Find where the given text appears and provide that cell's center as (X, Y) coordinate. 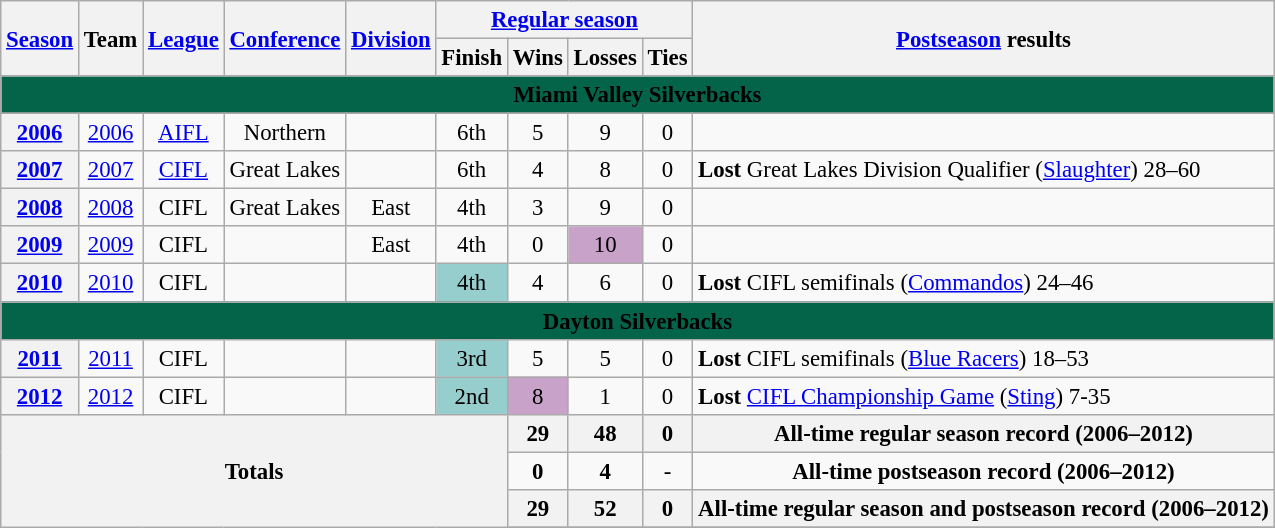
48 (605, 433)
10 (605, 245)
Conference (285, 38)
3 (538, 208)
3rd (472, 358)
All-time postseason record (2006–2012) (984, 471)
52 (605, 509)
Division (391, 38)
AIFL (184, 133)
Miami Valley Silverbacks (638, 95)
6 (605, 283)
All-time regular season record (2006–2012) (984, 433)
Wins (538, 58)
Losses (605, 58)
Northern (285, 133)
All-time regular season and postseason record (2006–2012) (984, 509)
Lost CIFL semifinals (Commandos) 24–46 (984, 283)
League (184, 38)
Team (110, 38)
Lost Great Lakes Division Qualifier (Slaughter) 28–60 (984, 170)
Dayton Silverbacks (638, 321)
- (668, 471)
Season (40, 38)
2nd (472, 396)
Regular season (564, 20)
Postseason results (984, 38)
Finish (472, 58)
Lost CIFL semifinals (Blue Racers) 18–53 (984, 358)
1 (605, 396)
Lost CIFL Championship Game (Sting) 7-35 (984, 396)
Ties (668, 58)
Totals (254, 470)
